Extract the (x, y) coordinate from the center of the cell holding the provided text.  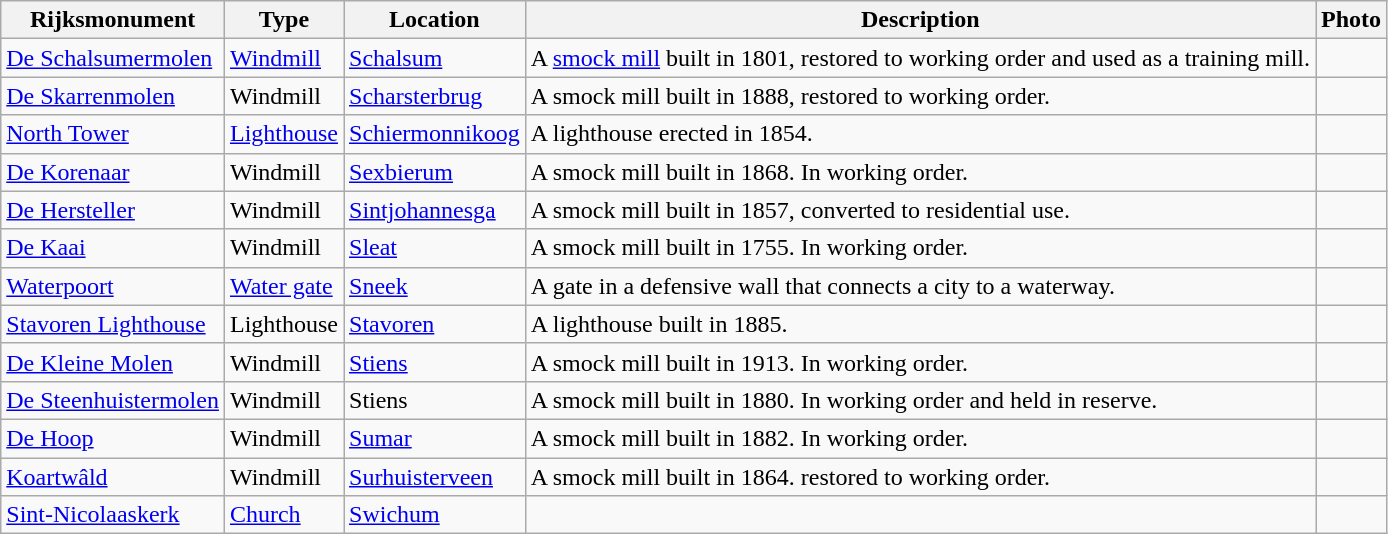
Waterpoort (113, 286)
A smock mill built in 1801, restored to working order and used as a training mill. (920, 58)
A lighthouse built in 1885. (920, 324)
Stavoren Lighthouse (113, 324)
Sumar (435, 438)
Scharsterbrug (435, 96)
A smock mill built in 1880. In working order and held in reserve. (920, 400)
A smock mill built in 1857, converted to residential use. (920, 210)
Location (435, 20)
Water gate (284, 286)
North Tower (113, 134)
Sintjohannesga (435, 210)
Sneek (435, 286)
Sleat (435, 248)
De Kleine Molen (113, 362)
Sint-Nicolaaskerk (113, 515)
Description (920, 20)
Koartwâld (113, 477)
De Steenhuistermolen (113, 400)
A smock mill built in 1868. In working order. (920, 172)
De Schalsumermolen (113, 58)
De Hoop (113, 438)
Sexbierum (435, 172)
Photo (1352, 20)
Rijksmonument (113, 20)
De Skarrenmolen (113, 96)
Swichum (435, 515)
A smock mill built in 1913. In working order. (920, 362)
De Kaai (113, 248)
A smock mill built in 1888, restored to working order. (920, 96)
Surhuisterveen (435, 477)
A smock mill built in 1755. In working order. (920, 248)
De Korenaar (113, 172)
Schalsum (435, 58)
A gate in a defensive wall that connects a city to a waterway. (920, 286)
De Hersteller (113, 210)
Type (284, 20)
A smock mill built in 1882. In working order. (920, 438)
Schiermonnikoog (435, 134)
Stavoren (435, 324)
A lighthouse erected in 1854. (920, 134)
A smock mill built in 1864. restored to working order. (920, 477)
Church (284, 515)
